Output the [X, Y] coordinate of the center of the cell containing the given text.  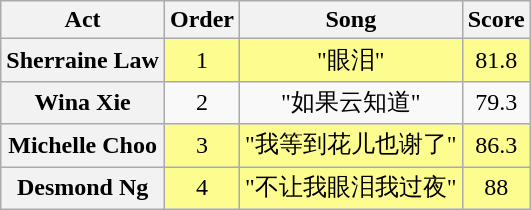
3 [202, 146]
86.3 [496, 146]
4 [202, 188]
"我等到花儿也谢了" [352, 146]
Song [352, 20]
79.3 [496, 102]
Sherraine Law [83, 60]
2 [202, 102]
Michelle Choo [83, 146]
Wina Xie [83, 102]
81.8 [496, 60]
"不让我眼泪我过夜" [352, 188]
"如果云知道" [352, 102]
"眼泪" [352, 60]
Order [202, 20]
Desmond Ng [83, 188]
Act [83, 20]
Score [496, 20]
88 [496, 188]
1 [202, 60]
